Return the [X, Y] coordinate for the center point of the cell that contains the specified text.  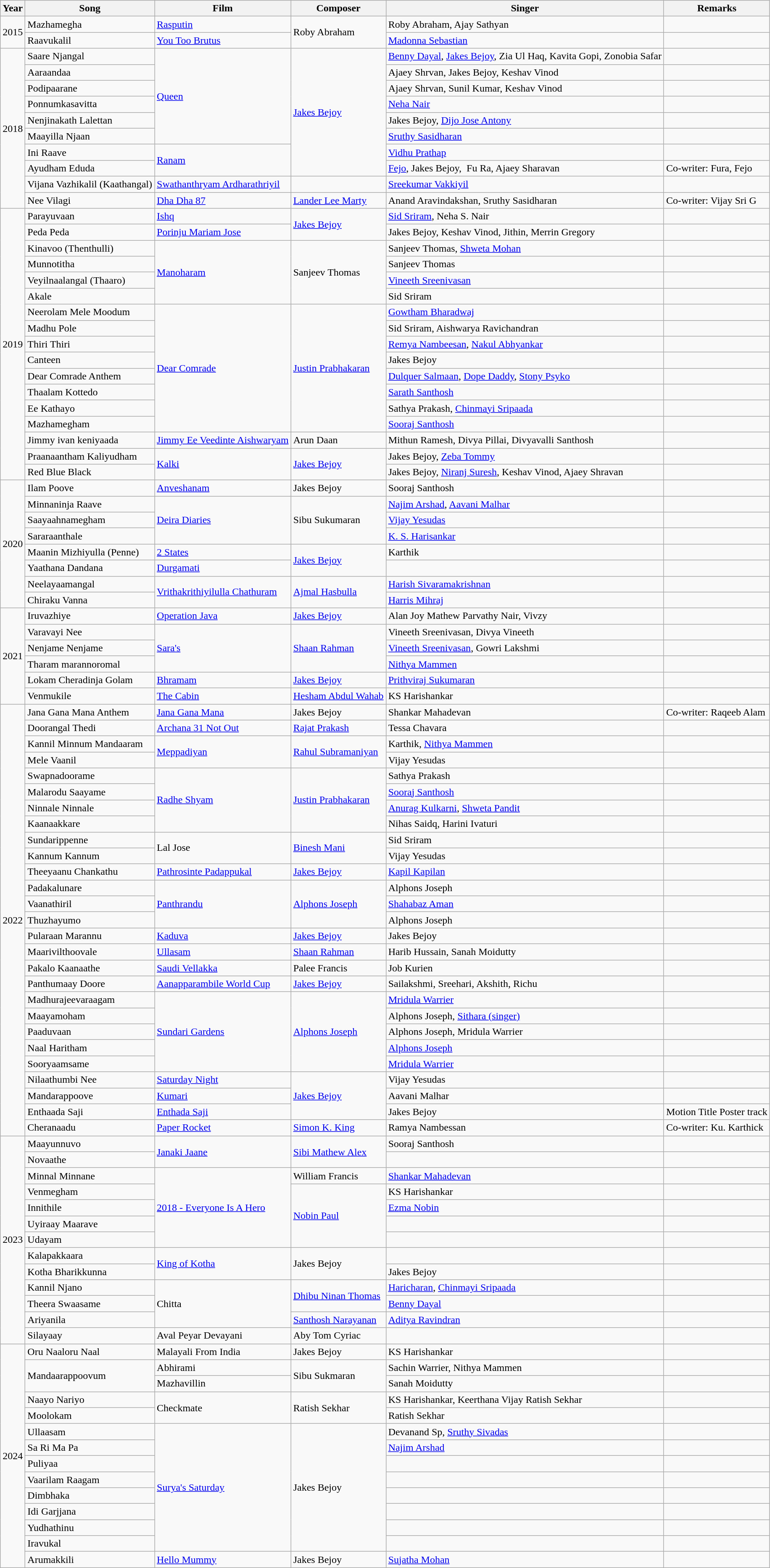
Vineeth Sreenivasan [525, 280]
Ezma Nobin [525, 1208]
Podipaarane [90, 88]
Red Blue Black [90, 472]
Ninnale Ninnale [90, 808]
Jimmy ivan keniyaada [90, 440]
Prithviraj Sukumaran [525, 680]
Singer [525, 8]
Tessa Chavara [525, 728]
Sanjeev Thomas, Shweta Mohan [525, 248]
Jana Gana Mana [223, 712]
Karthik, Nithya Mammen [525, 744]
Thaalam Kottedo [90, 392]
Swathanthryam Ardharathriyil [223, 184]
Santhosh Narayanan [338, 1320]
Mazhamegha [90, 24]
Mandaarappoovum [90, 1376]
Malayali From India [223, 1352]
Ajmal Hasbulla [338, 592]
Pathrosinte Padappukal [223, 872]
Harish Sivaramakrishnan [525, 584]
Sa Ri Ma Pa [90, 1447]
Sid Sriram, Neha S. Nair [525, 216]
Song [90, 8]
Lal Jose [223, 848]
Alan Joy Mathew Parvathy Nair, Vivzy [525, 616]
Dimbhaka [90, 1496]
Nilaathumbi Nee [90, 1080]
Harib Hussain, Sanah Moidutty [525, 952]
Maayilla Njaan [90, 136]
Ajaey Shrvan, Jakes Bejoy, Keshav Vinod [525, 72]
Simon K. King [338, 1128]
Nithya Mammen [525, 664]
Mele Vaanil [90, 760]
Vidhu Prathap [525, 152]
Ranam [223, 160]
Veyilnaalangal (Thaaro) [90, 280]
Harris Mihraj [525, 600]
Nobin Paul [338, 1215]
Nenjinakath Lalettan [90, 120]
Jimmy Ee Veedinte Aishwaryam [223, 440]
Arumakkili [90, 1560]
Sruthy Sasidharan [525, 136]
Hesham Abdul Wahab [338, 696]
Sanah Moidutty [525, 1384]
Anurag Kulkarni, Shweta Pandit [525, 808]
The Cabin [223, 696]
Ullasam [223, 952]
Vineeth Sreenivasan, Divya Vineeth [525, 632]
Co-writer: Raqeeb Alam [717, 712]
Manoharam [223, 272]
Udayam [90, 1240]
Neha Nair [525, 104]
Novaathe [90, 1160]
Kannum Kannum [90, 856]
Dha Dha 87 [223, 200]
Theera Swaasame [90, 1304]
Aanapparambile World Cup [223, 984]
Cheranaadu [90, 1128]
2 States [223, 552]
Maayunnuvo [90, 1144]
Pakalo Kaanaathe [90, 968]
Benny Dayal, Jakes Bejoy, Zia Ul Haq, Kavita Gopi, Zonobia Safar [525, 56]
William Francis [338, 1176]
Paaduvaan [90, 1032]
2018 [13, 129]
Arun Daan [338, 440]
Gowtham Bharadwaj [525, 312]
Sundarippenne [90, 840]
Abhirami [223, 1368]
Sundari Gardens [223, 1032]
Bhramam [223, 680]
Saare Njangal [90, 56]
Hello Mummy [223, 1560]
Sibu Sukumaran [338, 520]
Puliyaa [90, 1463]
Neelayaamangal [90, 584]
Mithun Ramesh, Divya Pillai, Divyavalli Santhosh [525, 440]
Malarodu Saayame [90, 792]
Remya Nambeesan, Nakul Abhyankar [525, 344]
Kaanaakkare [90, 824]
Operation Java [223, 616]
Sachin Warrier, Nithya Mammen [525, 1368]
Alphons Joseph, Mridula Warrier [525, 1032]
Paper Rocket [223, 1128]
Venmegham [90, 1192]
Moolokam [90, 1415]
Oru Naaloru Naal [90, 1352]
Motion Title Poster track [717, 1112]
Maayamoham [90, 1016]
Vijana Vazhikalil (Kaathangal) [90, 184]
Co-writer: Ku. Karthick [717, 1128]
2024 [13, 1455]
Yudhathinu [90, 1528]
Padakalunare [90, 888]
Kumari [223, 1096]
Saturday Night [223, 1080]
Sara's [223, 648]
King of Kotha [223, 1264]
Radhe Shyam [223, 800]
Dhibu Ninan Thomas [338, 1296]
Deira Diaries [223, 520]
Enthada Saji [223, 1112]
Kotha Bharikkunna [90, 1272]
Thuzhayumo [90, 920]
Kinavoo (Thenthulli) [90, 248]
Saudi Vellakka [223, 968]
Najim Arshad, Aavani Malhar [525, 504]
K. S. Harisankar [525, 536]
Doorangal Thedi [90, 728]
Neerolam Mele Moodum [90, 312]
Sreekumar Vakkiyil [525, 184]
Ishq [223, 216]
Aaraandaa [90, 72]
Aavani Malhar [525, 1096]
2015 [13, 32]
Yaathana Dandana [90, 568]
Benny Dayal [525, 1304]
Dulquer Salmaan, Dope Daddy, Stony Psyko [525, 376]
Chitta [223, 1304]
Panthrandu [223, 904]
Vaanathiril [90, 904]
Janaki Jaane [223, 1152]
Sibi Mathew Alex [338, 1152]
Rahul Subramaniyan [338, 752]
2022 [13, 920]
Haricharan, Chinmayi Sripaada [525, 1288]
Jakes Bejoy, Zeba Tommy [525, 456]
Durgamati [223, 568]
Raavukalil [90, 40]
Job Kurien [525, 968]
Parayuvaan [90, 216]
2020 [13, 544]
Rajat Prakash [338, 728]
Idi Garjjana [90, 1512]
Venmukile [90, 696]
Ramya Nambessan [525, 1128]
Madhu Pole [90, 328]
Maarivilthoovale [90, 952]
Roby Abraham, Ajay Sathyan [525, 24]
Queen [223, 96]
Minnaninja Raave [90, 504]
Panthumaay Doore [90, 984]
Ilam Poove [90, 488]
KS Harishankar, Keerthana Vijay Ratish Sekhar [525, 1400]
Theeyaanu Chankathu [90, 872]
Remarks [717, 8]
Devanand Sp, Sruthy Sivadas [525, 1431]
Sarath Santhosh [525, 392]
2019 [13, 345]
Meppadiyan [223, 752]
Alphons Joseph, Sithara (singer) [525, 1016]
Co-writer: Fura, Fejo [717, 168]
2018 - Everyone Is A Hero [223, 1208]
Porinju Mariam Jose [223, 232]
Canteen [90, 360]
Nihas Saidq, Harini Ivaturi [525, 824]
Aditya Ravindran [525, 1320]
Mazhavillin [223, 1384]
Ariyanila [90, 1320]
Aval Peyar Devayani [223, 1336]
Sathya Prakash, Chinmayi Sripaada [525, 408]
Rasputin [223, 24]
Jana Gana Mana Anthem [90, 712]
Lokam Cheradinja Golam [90, 680]
Shahabaz Aman [525, 904]
Fejo, Jakes Bejoy, Fu Ra, Ajaey Sharavan [525, 168]
Year [13, 8]
Madonna Sebastian [525, 40]
Swapnadoorame [90, 776]
Naayo Nariyo [90, 1400]
Praanaantham Kaliyudham [90, 456]
Ponnumkasavitta [90, 104]
Vrithakrithiyilulla Chathuram [223, 592]
Chiraku Vanna [90, 600]
Archana 31 Not Out [223, 728]
Kalki [223, 464]
Varavayi Nee [90, 632]
Anand Aravindakshan, Sruthy Sasidharan [525, 200]
Ajaey Shrvan, Sunil Kumar, Keshav Vinod [525, 88]
Iravukal [90, 1544]
Lander Lee Marty [338, 200]
Sujatha Mohan [525, 1560]
Kannil Njano [90, 1288]
Mazhamegham [90, 424]
Nenjame Nenjame [90, 648]
Jakes Bejoy, Dijo Jose Antony [525, 120]
Madhurajeevaraagam [90, 1000]
Vineeth Sreenivasan, Gowri Lakshmi [525, 648]
Checkmate [223, 1408]
Minnal Minnane [90, 1176]
Peda Peda [90, 232]
Saayaahnamegham [90, 520]
Tharam marannoromal [90, 664]
Surya's Saturday [223, 1487]
Sibu Sukmaran [338, 1376]
Co-writer: Vijay Sri G [717, 200]
Dear Comrade Anthem [90, 376]
Binesh Mani [338, 848]
Kapil Kapilan [525, 872]
Kannil Minnum Mandaaram [90, 744]
Innithile [90, 1208]
Sararaanthale [90, 536]
Maanin Mizhiyulla (Penne) [90, 552]
Akale [90, 296]
Ini Raave [90, 152]
Kaduva [223, 936]
Sathya Prakash [525, 776]
Jakes Bejoy, Niranj Suresh, Keshav Vinod, Ajaey Shravan [525, 472]
Anveshanam [223, 488]
Ayudham Eduda [90, 168]
Naal Haritham [90, 1048]
Silayaay [90, 1336]
Pularaan Marannu [90, 936]
Ullaasam [90, 1431]
Thiri Thiri [90, 344]
Uyiraay Maarave [90, 1224]
Enthaada Saji [90, 1112]
Mandarappoove [90, 1096]
Sooryaamsame [90, 1064]
You Too Brutus [223, 40]
Composer [338, 8]
Aby Tom Cyriac [338, 1336]
Najim Arshad [525, 1447]
Iruvazhiye [90, 616]
Palee Francis [338, 968]
2023 [13, 1239]
Karthik [525, 552]
Nee Vilagi [90, 200]
Sid Sriram, Aishwarya Ravichandran [525, 328]
Jakes Bejoy, Keshav Vinod, Jithin, Merrin Gregory [525, 232]
Roby Abraham [338, 32]
Dear Comrade [223, 368]
Sailakshmi, Sreehari, Akshith, Richu [525, 984]
Vaarilam Raagam [90, 1479]
Ee Kathayo [90, 408]
Film [223, 8]
Kalapakkaara [90, 1256]
Munnotitha [90, 264]
2021 [13, 656]
